Determine the [x, y] coordinate at the center of the cell enclosing the given text.  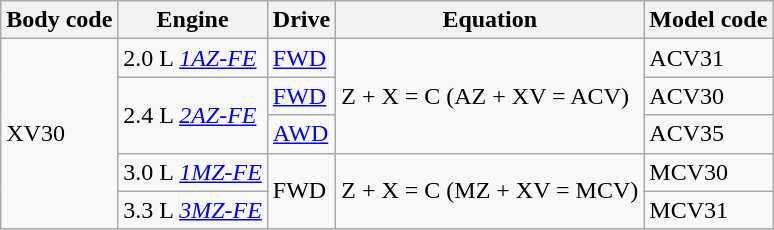
Drive [301, 20]
Engine [193, 20]
2.0 L 1AZ-FE [193, 58]
MCV31 [708, 210]
Z + X = C (AZ + XV = ACV) [490, 96]
Z + X = C (MZ + XV = MCV) [490, 191]
3.3 L 3MZ-FE [193, 210]
Model code [708, 20]
ACV31 [708, 58]
Equation [490, 20]
ACV30 [708, 96]
ACV35 [708, 134]
MCV30 [708, 172]
2.4 L 2AZ-FE [193, 115]
XV30 [60, 134]
Body code [60, 20]
3.0 L 1MZ-FE [193, 172]
AWD [301, 134]
